Detect which cell encompasses the target text, then output its (X, Y) center coordinate. 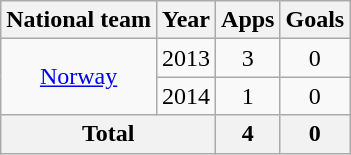
1 (248, 96)
4 (248, 134)
Year (186, 20)
Goals (315, 20)
3 (248, 58)
2013 (186, 58)
National team (79, 20)
Norway (79, 77)
Total (108, 134)
2014 (186, 96)
Apps (248, 20)
